Extract the (x, y) coordinate from the center of the cell holding the provided text.  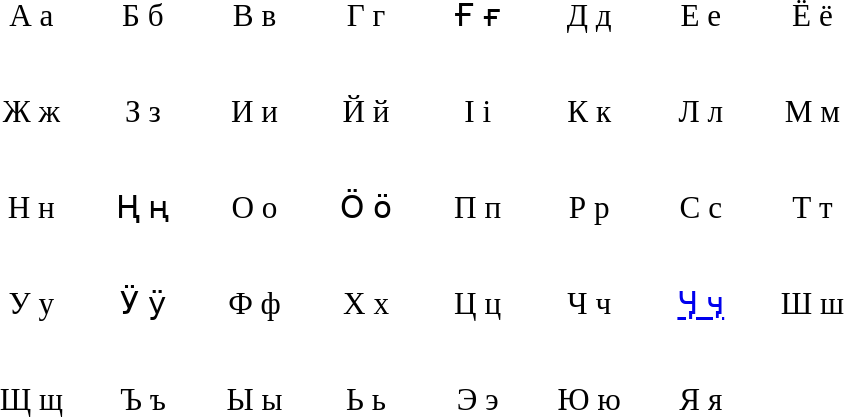
Ф ф (254, 304)
Ӌ ӌ (702, 304)
Ң ң (144, 208)
I i (478, 112)
К к (590, 112)
Ӧ ӧ (366, 208)
Й й (366, 112)
З з (144, 112)
И и (254, 112)
Ч ч (590, 304)
Х х (366, 304)
Л л (702, 112)
П п (478, 208)
Ц ц (478, 304)
Ӱ ӱ (144, 304)
Р р (590, 208)
О о (254, 208)
С с (702, 208)
